Pinpoint the cell where the given text exists, returning its [X, Y] midpoint coordinate. 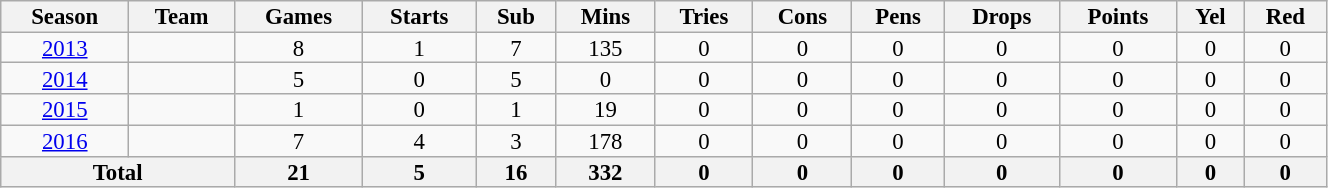
135 [606, 48]
Tries [704, 16]
4 [420, 140]
Mins [606, 16]
Sub [516, 16]
16 [516, 172]
Starts [420, 16]
Games [299, 16]
2013 [65, 48]
2015 [65, 110]
Drops [1002, 16]
Points [1118, 16]
3 [516, 140]
8 [299, 48]
2014 [65, 78]
Total [118, 172]
21 [299, 172]
19 [606, 110]
2016 [65, 140]
Yel [1211, 16]
Team [182, 16]
Pens [898, 16]
332 [606, 172]
Season [65, 16]
178 [606, 140]
Cons [802, 16]
Red [1285, 16]
